Return the [x, y] coordinate for the center point of the cell that contains the specified text.  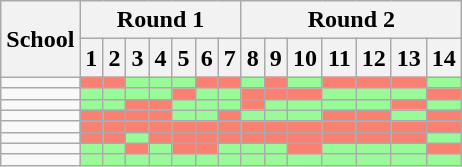
7 [230, 58]
Round 2 [351, 20]
Round 1 [160, 20]
5 [184, 58]
12 [374, 58]
13 [408, 58]
6 [206, 58]
4 [160, 58]
10 [304, 58]
11 [339, 58]
School [40, 39]
3 [138, 58]
8 [252, 58]
9 [276, 58]
1 [92, 58]
2 [114, 58]
14 [444, 58]
